Capture the cell that displays the provided text and extract its [X, Y] central coordinate. 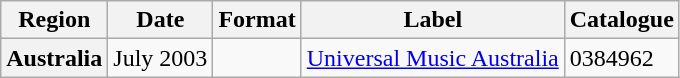
Date [160, 20]
Universal Music Australia [432, 58]
Format [257, 20]
July 2003 [160, 58]
Region [54, 20]
Australia [54, 58]
Label [432, 20]
0384962 [622, 58]
Catalogue [622, 20]
